Locate the cell with the specified text and output its (x, y) center coordinate. 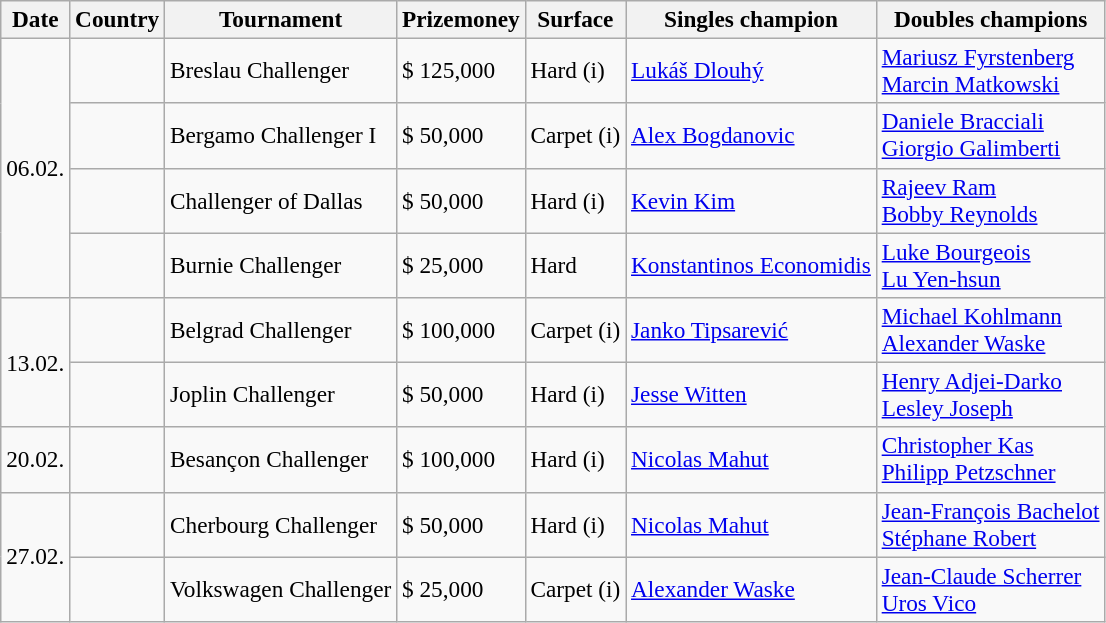
Henry Adjei-Darko Lesley Joseph (990, 394)
Rajeev Ram Bobby Reynolds (990, 200)
Jean-François Bachelot Stéphane Robert (990, 524)
Besançon Challenger (281, 460)
Cherbourg Challenger (281, 524)
06.02. (36, 168)
Daniele Bracciali Giorgio Galimberti (990, 136)
Jean-Claude Scherrer Uros Vico (990, 588)
Breslau Challenger (281, 70)
Luke Bourgeois Lu Yen-hsun (990, 264)
Surface (576, 19)
Volkswagen Challenger (281, 588)
Prizemoney (461, 19)
$ 125,000 (461, 70)
Janko Tipsarević (752, 330)
Alex Bogdanovic (752, 136)
Challenger of Dallas (281, 200)
Joplin Challenger (281, 394)
13.02. (36, 362)
Alexander Waske (752, 588)
Mariusz Fyrstenberg Marcin Matkowski (990, 70)
Bergamo Challenger I (281, 136)
Burnie Challenger (281, 264)
Konstantinos Economidis (752, 264)
Michael Kohlmann Alexander Waske (990, 330)
Singles champion (752, 19)
Lukáš Dlouhý (752, 70)
Date (36, 19)
Kevin Kim (752, 200)
Doubles champions (990, 19)
20.02. (36, 460)
Country (118, 19)
27.02. (36, 557)
Jesse Witten (752, 394)
Belgrad Challenger (281, 330)
Hard (576, 264)
Christopher Kas Philipp Petzschner (990, 460)
Tournament (281, 19)
